Return the [X, Y] coordinate for the center point of the cell that contains the specified text.  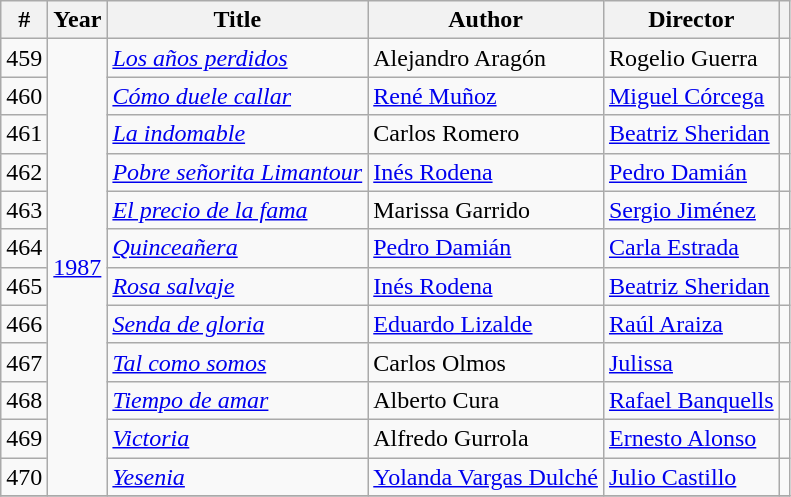
459 [24, 58]
Alejandro Aragón [486, 58]
# [24, 20]
Los años perdidos [238, 58]
460 [24, 96]
Tal como somos [238, 362]
Rogelio Guerra [691, 58]
470 [24, 477]
Yesenia [238, 477]
Rafael Banquells [691, 400]
Senda de gloria [238, 324]
469 [24, 438]
Julissa [691, 362]
La indomable [238, 134]
463 [24, 210]
El precio de la fama [238, 210]
Carlos Romero [486, 134]
Alfredo Gurrola [486, 438]
Tiempo de amar [238, 400]
Miguel Córcega [691, 96]
465 [24, 286]
René Muñoz [486, 96]
Ernesto Alonso [691, 438]
462 [24, 172]
Sergio Jiménez [691, 210]
464 [24, 248]
467 [24, 362]
Alberto Cura [486, 400]
Quinceañera [238, 248]
Carla Estrada [691, 248]
Rosa salvaje [238, 286]
Eduardo Lizalde [486, 324]
Author [486, 20]
Year [78, 20]
Julio Castillo [691, 477]
461 [24, 134]
Cómo duele callar [238, 96]
466 [24, 324]
Director [691, 20]
Victoria [238, 438]
Yolanda Vargas Dulché [486, 477]
Carlos Olmos [486, 362]
Pobre señorita Limantour [238, 172]
468 [24, 400]
Marissa Garrido [486, 210]
Title [238, 20]
Raúl Araiza [691, 324]
1987 [78, 268]
